Pinpoint the cell where the given text exists, returning its (X, Y) midpoint coordinate. 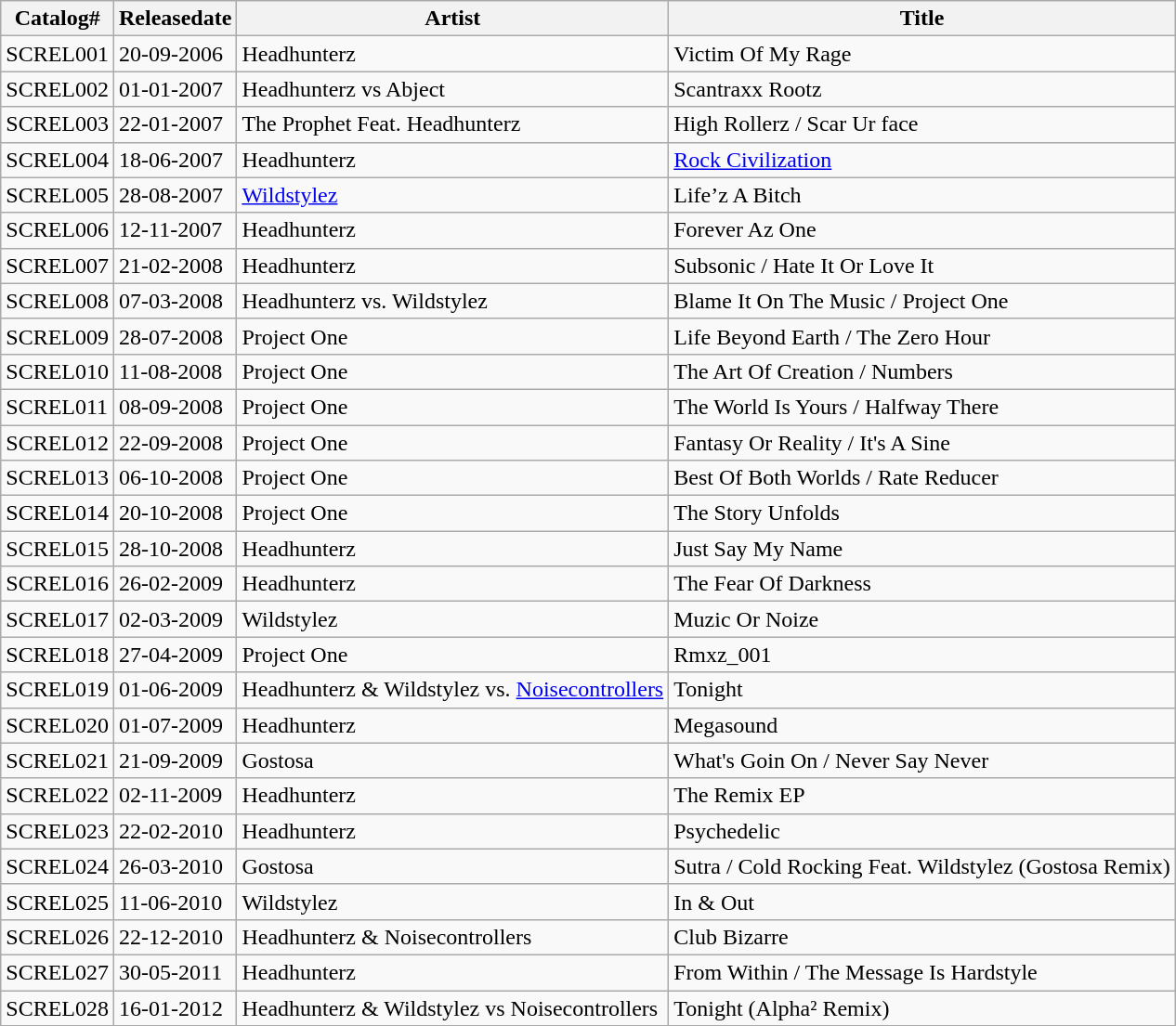
SCREL026 (58, 937)
20-09-2006 (176, 54)
SCREL006 (58, 230)
Life’z A Bitch (922, 195)
Artist (453, 19)
SCREL022 (58, 796)
08-09-2008 (176, 407)
What's Goin On / Never Say Never (922, 760)
SCREL027 (58, 972)
SCREL021 (58, 760)
SCREL012 (58, 443)
20-10-2008 (176, 513)
28-07-2008 (176, 336)
Headhunterz & Wildstylez vs Noisecontrollers (453, 1007)
01-07-2009 (176, 725)
SCREL020 (58, 725)
22-12-2010 (176, 937)
Catalog# (58, 19)
SCREL003 (58, 124)
SCREL011 (58, 407)
SCREL018 (58, 655)
Sutra / Cold Rocking Feat. Wildstylez (Gostosa Remix) (922, 866)
The Story Unfolds (922, 513)
01-01-2007 (176, 89)
07-03-2008 (176, 301)
Club Bizarre (922, 937)
SCREL016 (58, 584)
SCREL024 (58, 866)
SCREL001 (58, 54)
Headhunterz vs. Wildstylez (453, 301)
Headhunterz vs Abject (453, 89)
Blame It On The Music / Project One (922, 301)
SCREL023 (58, 831)
22-02-2010 (176, 831)
26-02-2009 (176, 584)
SCREL014 (58, 513)
Life Beyond Earth / The Zero Hour (922, 336)
From Within / The Message Is Hardstyle (922, 972)
Best Of Both Worlds / Rate Reducer (922, 478)
SCREL007 (58, 266)
01-06-2009 (176, 690)
28-08-2007 (176, 195)
SCREL013 (58, 478)
SCREL010 (58, 371)
SCREL015 (58, 549)
11-06-2010 (176, 902)
SCREL005 (58, 195)
21-09-2009 (176, 760)
High Rollerz / Scar Ur face (922, 124)
Rmxz_001 (922, 655)
Muzic Or Noize (922, 619)
30-05-2011 (176, 972)
28-10-2008 (176, 549)
Victim Of My Rage (922, 54)
Subsonic / Hate It Or Love It (922, 266)
Scantraxx Rootz (922, 89)
22-01-2007 (176, 124)
Psychedelic (922, 831)
Tonight (Alpha² Remix) (922, 1007)
SCREL004 (58, 160)
The Prophet Feat. Headhunterz (453, 124)
Forever Az One (922, 230)
Title (922, 19)
SCREL009 (58, 336)
The World Is Yours / Halfway There (922, 407)
18-06-2007 (176, 160)
02-11-2009 (176, 796)
Tonight (922, 690)
SCREL002 (58, 89)
The Remix EP (922, 796)
Fantasy Or Reality / It's A Sine (922, 443)
SCREL019 (58, 690)
06-10-2008 (176, 478)
SCREL025 (58, 902)
Megasound (922, 725)
The Fear Of Darkness (922, 584)
Headhunterz & Noisecontrollers (453, 937)
02-03-2009 (176, 619)
SCREL028 (58, 1007)
Just Say My Name (922, 549)
SCREL017 (58, 619)
Releasedate (176, 19)
SCREL008 (58, 301)
21-02-2008 (176, 266)
11-08-2008 (176, 371)
12-11-2007 (176, 230)
16-01-2012 (176, 1007)
26-03-2010 (176, 866)
22-09-2008 (176, 443)
27-04-2009 (176, 655)
The Art Of Creation / Numbers (922, 371)
Rock Civilization (922, 160)
In & Out (922, 902)
Headhunterz & Wildstylez vs. Noisecontrollers (453, 690)
